Scan for the cell matching the given text and deliver its [x, y] coordinate at center. 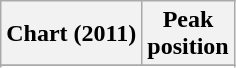
Chart (2011) [72, 34]
Peakposition [188, 34]
